Extract the [x, y] coordinate from the center of the cell holding the provided text.  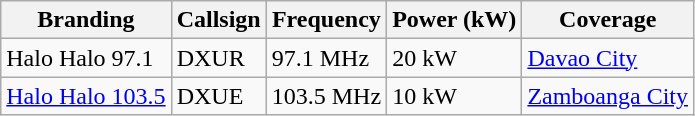
10 kW [454, 96]
Callsign [218, 20]
Coverage [608, 20]
Power (kW) [454, 20]
20 kW [454, 58]
Davao City [608, 58]
Frequency [326, 20]
DXUE [218, 96]
Zamboanga City [608, 96]
Halo Halo 103.5 [86, 96]
Branding [86, 20]
97.1 MHz [326, 58]
103.5 MHz [326, 96]
DXUR [218, 58]
Halo Halo 97.1 [86, 58]
